Find where the given text appears and provide that cell's center as [X, Y] coordinate. 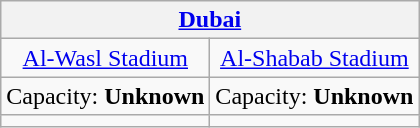
Al-Wasl Stadium [106, 58]
Al-Shabab Stadium [314, 58]
Dubai [210, 20]
